Extract the (x, y) coordinate from the center of the cell holding the provided text.  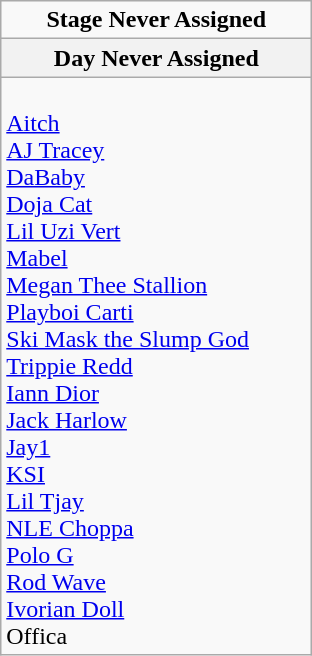
Day Never Assigned (156, 58)
Stage Never Assigned (156, 20)
